Capture the cell that displays the provided text and extract its (X, Y) central coordinate. 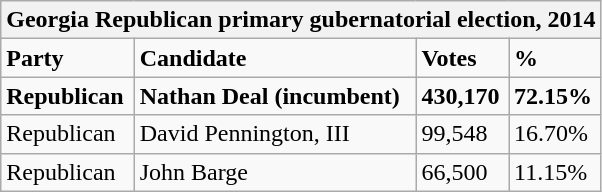
66,500 (462, 172)
430,170 (462, 96)
Nathan Deal (incumbent) (275, 96)
Party (68, 58)
David Pennington, III (275, 134)
% (554, 58)
72.15% (554, 96)
Votes (462, 58)
16.70% (554, 134)
11.15% (554, 172)
John Barge (275, 172)
Georgia Republican primary gubernatorial election, 2014 (301, 20)
99,548 (462, 134)
Candidate (275, 58)
